Detect which cell encompasses the target text, then output its (x, y) center coordinate. 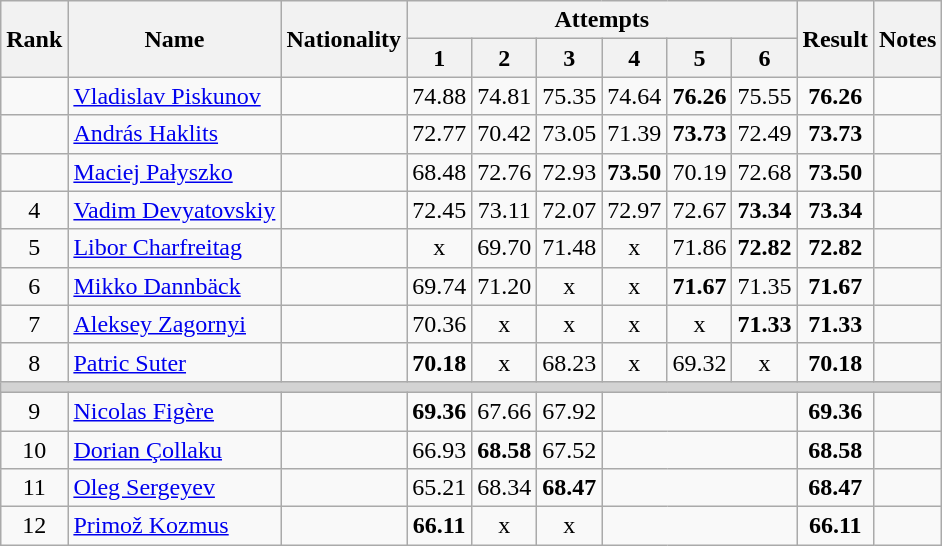
70.19 (700, 172)
Mikko Dannbäck (174, 286)
Libor Charfreitag (174, 248)
72.68 (764, 172)
72.67 (700, 210)
72.49 (764, 134)
70.42 (504, 134)
71.39 (634, 134)
66.93 (440, 449)
Dorian Çollaku (174, 449)
Notes (907, 39)
71.86 (700, 248)
74.88 (440, 96)
69.74 (440, 286)
Nicolas Figère (174, 411)
68.48 (440, 172)
7 (34, 324)
72.76 (504, 172)
9 (34, 411)
67.92 (570, 411)
68.23 (570, 362)
Patric Suter (174, 362)
10 (34, 449)
71.35 (764, 286)
67.66 (504, 411)
Nationality (344, 39)
72.93 (570, 172)
68.34 (504, 488)
Maciej Pałyszko (174, 172)
67.52 (570, 449)
69.70 (504, 248)
Vladislav Piskunov (174, 96)
1 (440, 58)
2 (504, 58)
69.32 (700, 362)
11 (34, 488)
8 (34, 362)
3 (570, 58)
72.97 (634, 210)
Primož Kozmus (174, 526)
Oleg Sergeyev (174, 488)
Name (174, 39)
Vadim Devyatovskiy (174, 210)
75.35 (570, 96)
73.05 (570, 134)
András Haklits (174, 134)
71.48 (570, 248)
12 (34, 526)
71.20 (504, 286)
73.11 (504, 210)
72.07 (570, 210)
Attempts (602, 20)
72.45 (440, 210)
70.36 (440, 324)
75.55 (764, 96)
Aleksey Zagornyi (174, 324)
Rank (34, 39)
65.21 (440, 488)
Result (835, 39)
72.77 (440, 134)
74.81 (504, 96)
74.64 (634, 96)
